Locate the cell with the specified text and output its [X, Y] center coordinate. 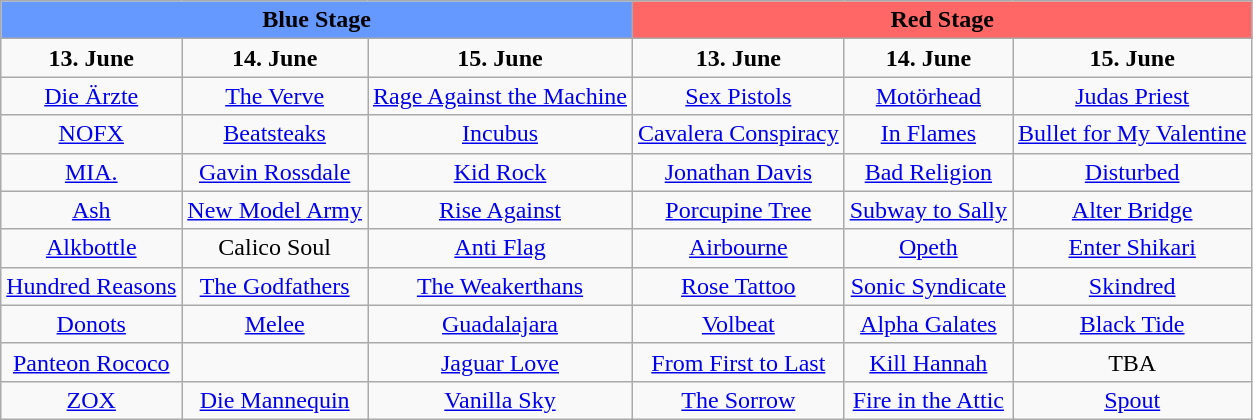
TBA [1132, 362]
Jaguar Love [500, 362]
Kill Hannah [928, 362]
Vanilla Sky [500, 400]
Rage Against the Machine [500, 96]
New Model Army [275, 210]
Spout [1132, 400]
Jonathan Davis [739, 172]
Subway to Sally [928, 210]
The Verve [275, 96]
Hundred Reasons [92, 286]
Skindred [1132, 286]
Red Stage [942, 20]
Anti Flag [500, 248]
Alter Bridge [1132, 210]
From First to Last [739, 362]
Donots [92, 324]
Porcupine Tree [739, 210]
Opeth [928, 248]
Judas Priest [1132, 96]
The Sorrow [739, 400]
Disturbed [1132, 172]
Fire in the Attic [928, 400]
NOFX [92, 134]
In Flames [928, 134]
Volbeat [739, 324]
Motörhead [928, 96]
ZOX [92, 400]
Kid Rock [500, 172]
MIA. [92, 172]
Die Mannequin [275, 400]
Alkbottle [92, 248]
Gavin Rossdale [275, 172]
Guadalajara [500, 324]
Rise Against [500, 210]
Sonic Syndicate [928, 286]
Incubus [500, 134]
Blue Stage [317, 20]
Airbourne [739, 248]
The Godfathers [275, 286]
Die Ärzte [92, 96]
Sex Pistols [739, 96]
The Weakerthans [500, 286]
Calico Soul [275, 248]
Alpha Galates [928, 324]
Rose Tattoo [739, 286]
Ash [92, 210]
Beatsteaks [275, 134]
Bullet for My Valentine [1132, 134]
Melee [275, 324]
Cavalera Conspiracy [739, 134]
Black Tide [1132, 324]
Panteon Rococo [92, 362]
Bad Religion [928, 172]
Enter Shikari [1132, 248]
